Return the (x, y) coordinate for the center point of the cell that contains the specified text.  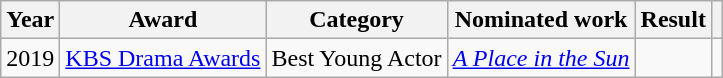
2019 (30, 58)
Category (356, 20)
Award (163, 20)
Result (673, 20)
Nominated work (541, 20)
A Place in the Sun (541, 58)
Year (30, 20)
KBS Drama Awards (163, 58)
Best Young Actor (356, 58)
